Return [X, Y] of the center of cell containing provided text 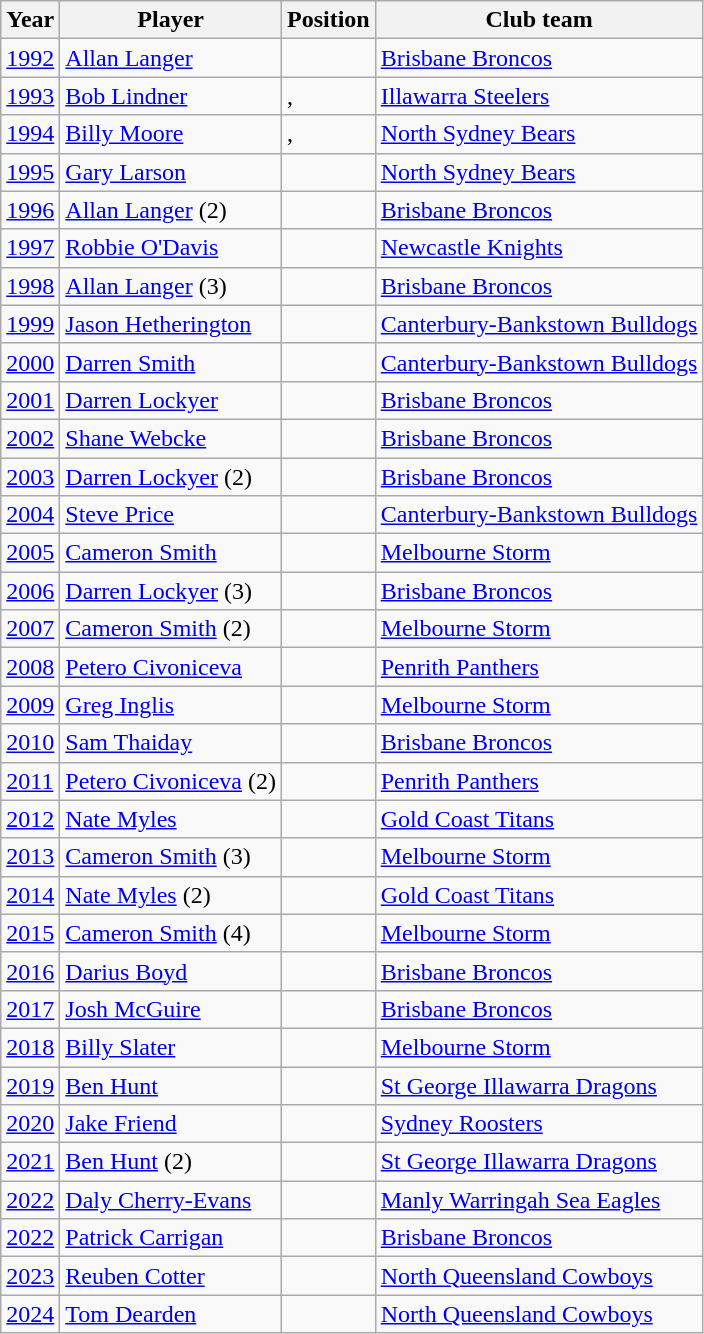
Petero Civoniceva (2) [171, 781]
Billy Slater [171, 1047]
Darren Lockyer (2) [171, 477]
Cameron Smith (4) [171, 933]
2005 [30, 553]
Club team [539, 20]
Cameron Smith (2) [171, 629]
Illawarra Steelers [539, 96]
Allan Langer (2) [171, 210]
Nate Myles [171, 819]
Daly Cherry-Evans [171, 1200]
2012 [30, 819]
Newcastle Knights [539, 248]
Darren Lockyer (3) [171, 591]
Darius Boyd [171, 971]
2019 [30, 1085]
2024 [30, 1314]
2023 [30, 1276]
2010 [30, 743]
Tom Dearden [171, 1314]
Billy Moore [171, 134]
Petero Civoniceva [171, 667]
2021 [30, 1162]
Robbie O'Davis [171, 248]
1998 [30, 286]
Greg Inglis [171, 705]
Patrick Carrigan [171, 1238]
2011 [30, 781]
Reuben Cotter [171, 1276]
1997 [30, 248]
Player [171, 20]
2000 [30, 362]
Nate Myles (2) [171, 895]
2008 [30, 667]
2002 [30, 438]
1994 [30, 134]
Josh McGuire [171, 1009]
Bob Lindner [171, 96]
1999 [30, 324]
2015 [30, 933]
2004 [30, 515]
2003 [30, 477]
Position [328, 20]
Ben Hunt (2) [171, 1162]
Jason Hetherington [171, 324]
Sydney Roosters [539, 1124]
Allan Langer [171, 58]
Darren Lockyer [171, 400]
2017 [30, 1009]
1996 [30, 210]
1993 [30, 96]
Year [30, 20]
Steve Price [171, 515]
Cameron Smith [171, 553]
Darren Smith [171, 362]
2009 [30, 705]
2014 [30, 895]
Cameron Smith (3) [171, 857]
Jake Friend [171, 1124]
2020 [30, 1124]
1992 [30, 58]
2016 [30, 971]
Sam Thaiday [171, 743]
2007 [30, 629]
Gary Larson [171, 172]
1995 [30, 172]
Manly Warringah Sea Eagles [539, 1200]
Shane Webcke [171, 438]
2013 [30, 857]
Allan Langer (3) [171, 286]
2006 [30, 591]
2001 [30, 400]
2018 [30, 1047]
Ben Hunt [171, 1085]
